Search for the cell housing the specified text and yield its [x, y] center coordinate. 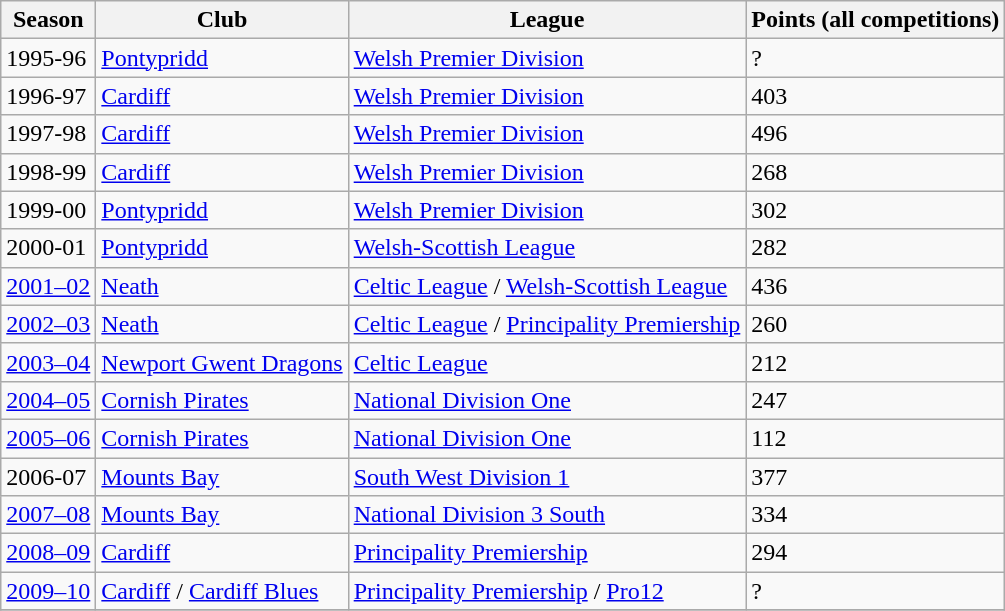
National Division 3 South [547, 515]
268 [876, 172]
South West Division 1 [547, 477]
1999-00 [48, 210]
2003–04 [48, 362]
Principality Premiership / Pro12 [547, 591]
2006-07 [48, 477]
260 [876, 324]
112 [876, 438]
Newport Gwent Dragons [222, 362]
Cardiff / Cardiff Blues [222, 591]
Celtic League [547, 362]
377 [876, 477]
212 [876, 362]
Points (all competitions) [876, 20]
Principality Premiership [547, 553]
2004–05 [48, 400]
436 [876, 286]
Welsh-Scottish League [547, 248]
Season [48, 20]
282 [876, 248]
302 [876, 210]
294 [876, 553]
1997-98 [48, 134]
Celtic League / Principality Premiership [547, 324]
2009–10 [48, 591]
Club [222, 20]
1998-99 [48, 172]
496 [876, 134]
1995-96 [48, 58]
2005–06 [48, 438]
247 [876, 400]
2000-01 [48, 248]
1996-97 [48, 96]
2008–09 [48, 553]
2002–03 [48, 324]
Celtic League / Welsh-Scottish League [547, 286]
2007–08 [48, 515]
2001–02 [48, 286]
334 [876, 515]
League [547, 20]
403 [876, 96]
